Search for the cell housing the specified text and yield its [x, y] center coordinate. 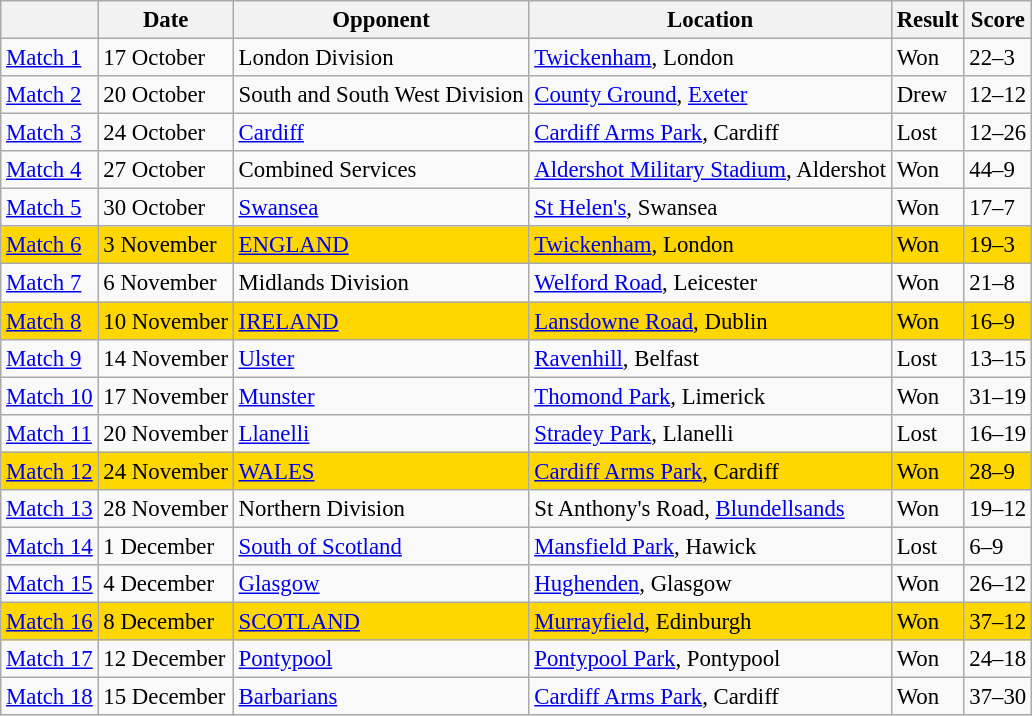
37–30 [998, 697]
Match 4 [50, 170]
Midlands Division [381, 283]
Glasgow [381, 584]
Northern Division [381, 509]
St Helen's, Swansea [710, 208]
IRELAND [381, 321]
Match 6 [50, 245]
South and South West Division [381, 95]
Ravenhill, Belfast [710, 358]
Barbarians [381, 697]
Date [166, 20]
13–15 [998, 358]
Pontypool [381, 659]
Munster [381, 396]
St Anthony's Road, Blundellsands [710, 509]
8 December [166, 621]
Match 13 [50, 509]
6 November [166, 283]
3 November [166, 245]
28 November [166, 509]
Match 7 [50, 283]
20 November [166, 433]
Score [998, 20]
15 December [166, 697]
16–9 [998, 321]
WALES [381, 471]
Lansdowne Road, Dublin [710, 321]
37–12 [998, 621]
Llanelli [381, 433]
26–12 [998, 584]
22–3 [998, 58]
SCOTLAND [381, 621]
Match 17 [50, 659]
Match 3 [50, 133]
4 December [166, 584]
Aldershot Military Stadium, Aldershot [710, 170]
Combined Services [381, 170]
South of Scotland [381, 546]
Cardiff [381, 133]
16–19 [998, 433]
30 October [166, 208]
Match 16 [50, 621]
12 December [166, 659]
17 November [166, 396]
Match 11 [50, 433]
Welford Road, Leicester [710, 283]
Ulster [381, 358]
Murrayfield, Edinburgh [710, 621]
17–7 [998, 208]
Match 18 [50, 697]
Match 14 [50, 546]
24 October [166, 133]
Match 1 [50, 58]
Match 10 [50, 396]
Match 9 [50, 358]
24 November [166, 471]
Match 15 [50, 584]
ENGLAND [381, 245]
27 October [166, 170]
London Division [381, 58]
10 November [166, 321]
Match 8 [50, 321]
17 October [166, 58]
Drew [928, 95]
19–3 [998, 245]
Result [928, 20]
Match 2 [50, 95]
Match 12 [50, 471]
Mansfield Park, Hawick [710, 546]
Location [710, 20]
14 November [166, 358]
Pontypool Park, Pontypool [710, 659]
31–19 [998, 396]
1 December [166, 546]
Swansea [381, 208]
21–8 [998, 283]
20 October [166, 95]
12–26 [998, 133]
6–9 [998, 546]
12–12 [998, 95]
24–18 [998, 659]
Stradey Park, Llanelli [710, 433]
44–9 [998, 170]
Opponent [381, 20]
Hughenden, Glasgow [710, 584]
28–9 [998, 471]
County Ground, Exeter [710, 95]
19–12 [998, 509]
Match 5 [50, 208]
Thomond Park, Limerick [710, 396]
